Pinpoint the cell where the given text exists, returning its (X, Y) midpoint coordinate. 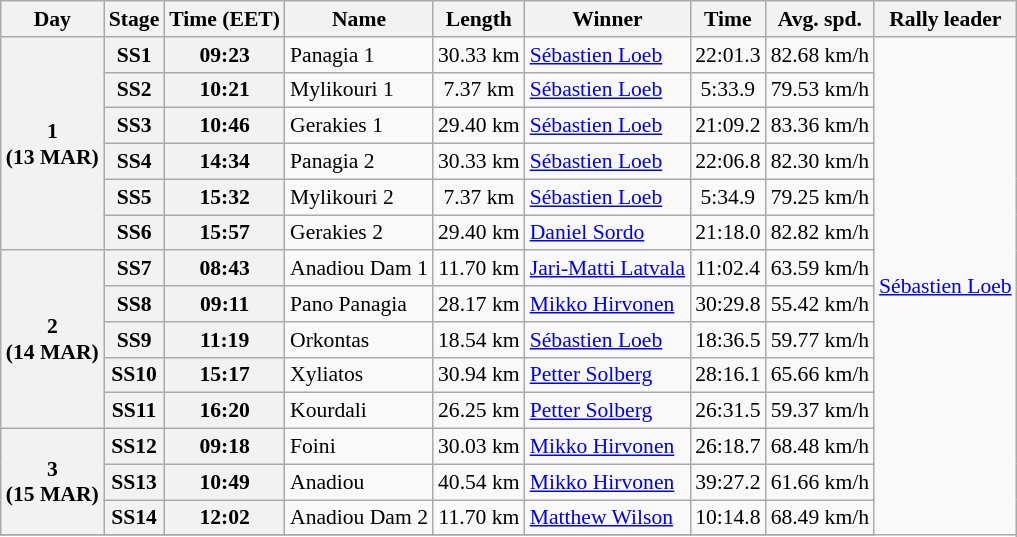
Avg. spd. (820, 19)
SS12 (134, 447)
1(13 MAR) (52, 144)
79.25 km/h (820, 197)
22:06.8 (728, 162)
59.37 km/h (820, 411)
Winner (608, 19)
82.82 km/h (820, 233)
2(14 MAR) (52, 340)
15:32 (224, 197)
Stage (134, 19)
SS5 (134, 197)
09:23 (224, 55)
Length (479, 19)
SS7 (134, 269)
82.30 km/h (820, 162)
SS2 (134, 90)
26:31.5 (728, 411)
09:11 (224, 304)
Kourdali (359, 411)
65.66 km/h (820, 375)
Anadiou Dam 2 (359, 518)
SS3 (134, 126)
Mylikouri 2 (359, 197)
40.54 km (479, 482)
68.48 km/h (820, 447)
22:01.3 (728, 55)
10:14.8 (728, 518)
Panagia 1 (359, 55)
30.03 km (479, 447)
5:34.9 (728, 197)
26.25 km (479, 411)
Mylikouri 1 (359, 90)
Time (EET) (224, 19)
61.66 km/h (820, 482)
68.49 km/h (820, 518)
10:49 (224, 482)
SS13 (134, 482)
30.94 km (479, 375)
39:27.2 (728, 482)
14:34 (224, 162)
Matthew Wilson (608, 518)
63.59 km/h (820, 269)
Anadiou (359, 482)
30:29.8 (728, 304)
Gerakies 1 (359, 126)
11:19 (224, 340)
08:43 (224, 269)
21:09.2 (728, 126)
18.54 km (479, 340)
82.68 km/h (820, 55)
Name (359, 19)
12:02 (224, 518)
Pano Panagia (359, 304)
Panagia 2 (359, 162)
15:57 (224, 233)
SS6 (134, 233)
Orkontas (359, 340)
18:36.5 (728, 340)
10:46 (224, 126)
SS9 (134, 340)
SS14 (134, 518)
SS10 (134, 375)
55.42 km/h (820, 304)
5:33.9 (728, 90)
Jari-Matti Latvala (608, 269)
26:18.7 (728, 447)
83.36 km/h (820, 126)
Xyliatos (359, 375)
59.77 km/h (820, 340)
Rally leader (946, 19)
21:18.0 (728, 233)
28:16.1 (728, 375)
Day (52, 19)
SS8 (134, 304)
16:20 (224, 411)
SS1 (134, 55)
09:18 (224, 447)
28.17 km (479, 304)
Daniel Sordo (608, 233)
15:17 (224, 375)
3(15 MAR) (52, 482)
Time (728, 19)
Gerakies 2 (359, 233)
SS4 (134, 162)
11:02.4 (728, 269)
SS11 (134, 411)
79.53 km/h (820, 90)
Foini (359, 447)
10:21 (224, 90)
Anadiou Dam 1 (359, 269)
